Determine the (x, y) coordinate at the center of the cell enclosing the given text.  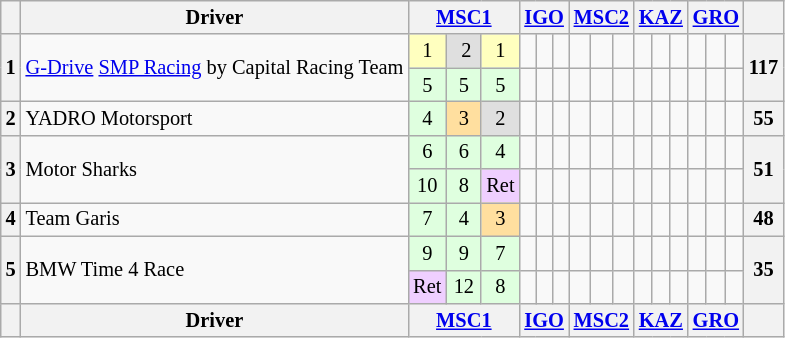
G-Drive SMP Racing by Capital Racing Team (215, 68)
12 (464, 287)
10 (427, 186)
51 (764, 168)
35 (764, 270)
YADRO Motorsport (215, 118)
48 (764, 219)
Motor Sharks (215, 168)
BMW Time 4 Race (215, 270)
117 (764, 68)
55 (764, 118)
Team Garis (215, 219)
